Locate the cell with the specified text and output its [X, Y] center coordinate. 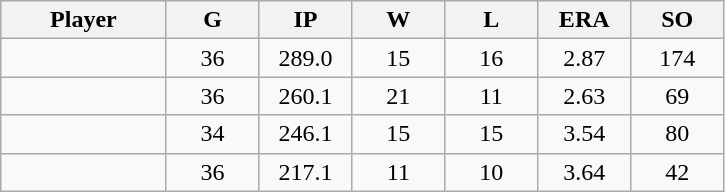
42 [678, 172]
2.63 [584, 96]
34 [212, 134]
174 [678, 58]
3.64 [584, 172]
260.1 [306, 96]
Player [84, 20]
80 [678, 134]
10 [492, 172]
SO [678, 20]
16 [492, 58]
21 [398, 96]
ERA [584, 20]
G [212, 20]
IP [306, 20]
W [398, 20]
3.54 [584, 134]
69 [678, 96]
L [492, 20]
217.1 [306, 172]
289.0 [306, 58]
246.1 [306, 134]
2.87 [584, 58]
